Extract the [X, Y] coordinate from the center of the cell holding the provided text.  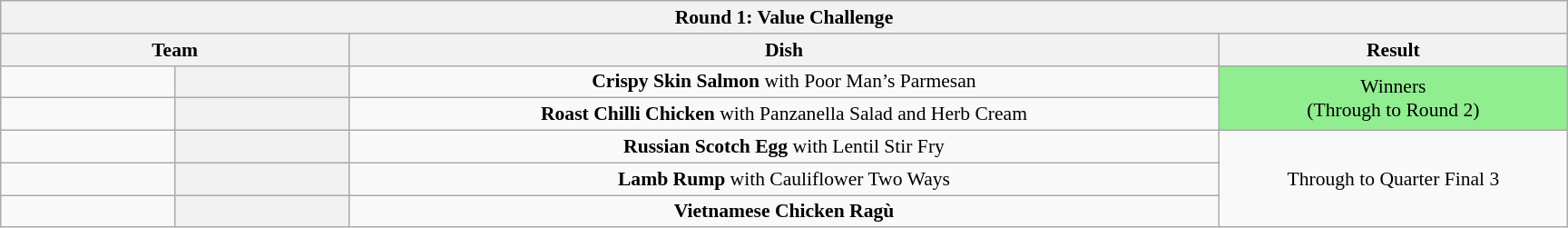
Crispy Skin Salmon with Poor Man’s Parmesan [784, 82]
Through to Quarter Final 3 [1394, 180]
Result [1394, 50]
Lamb Rump with Cauliflower Two Ways [784, 179]
Team [175, 50]
Dish [784, 50]
Roast Chilli Chicken with Panzanella Salad and Herb Cream [784, 114]
Vietnamese Chicken Ragù [784, 212]
Round 1: Value Challenge [784, 17]
Winners(Through to Round 2) [1394, 98]
Russian Scotch Egg with Lentil Stir Fry [784, 147]
